Return (x, y) of the center of cell containing provided text 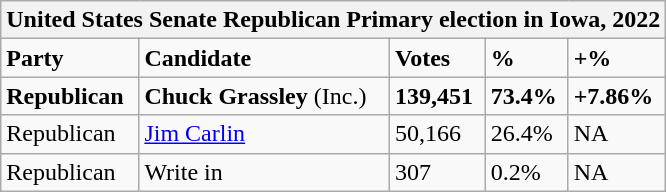
Candidate (264, 58)
Party (70, 58)
Write in (264, 172)
26.4% (526, 134)
50,166 (438, 134)
307 (438, 172)
139,451 (438, 96)
0.2% (526, 172)
+7.86% (617, 96)
United States Senate Republican Primary election in Iowa, 2022 (334, 20)
73.4% (526, 96)
Chuck Grassley (Inc.) (264, 96)
Jim Carlin (264, 134)
+% (617, 58)
% (526, 58)
Votes (438, 58)
